For the text-containing cell, return its midpoint in [x, y] coordinate format. 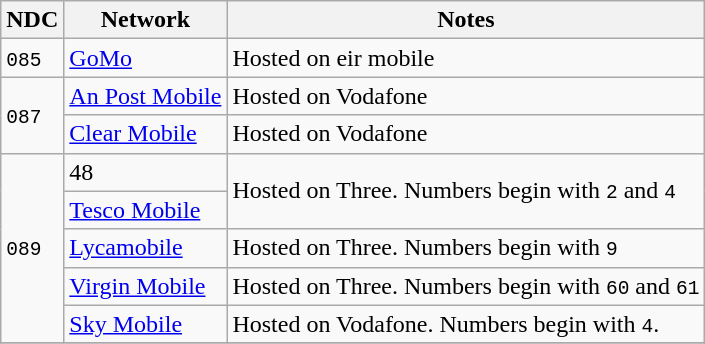
Lycamobile [146, 248]
Virgin Mobile [146, 286]
Hosted on Three. Numbers begin with 60 and 61 [466, 286]
Hosted on Vodafone. Numbers begin with 4. [466, 324]
Hosted on eir mobile [466, 58]
48 [146, 172]
Notes [466, 20]
Clear Mobile [146, 134]
089 [32, 248]
NDC [32, 20]
Sky Mobile [146, 324]
GoMo [146, 58]
An Post Mobile [146, 96]
Network [146, 20]
Hosted on Three. Numbers begin with 2 and 4 [466, 191]
085 [32, 58]
087 [32, 115]
Hosted on Three. Numbers begin with 9 [466, 248]
Tesco Mobile [146, 210]
